Return the (X, Y) coordinate for the center point of the cell that contains the specified text.  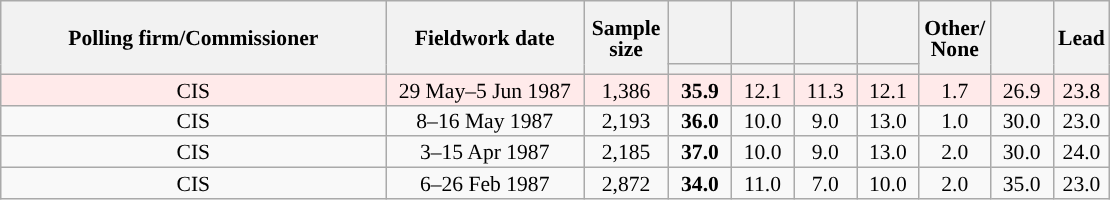
26.9 (1022, 90)
2,193 (626, 120)
1.0 (954, 120)
Sample size (626, 38)
Fieldwork date (485, 38)
7.0 (826, 184)
3–15 Apr 1987 (485, 152)
1.7 (954, 90)
35.0 (1022, 184)
8–16 May 1987 (485, 120)
37.0 (700, 152)
2,185 (626, 152)
Other/None (954, 38)
1,386 (626, 90)
6–26 Feb 1987 (485, 184)
24.0 (1082, 152)
23.8 (1082, 90)
11.0 (762, 184)
2,872 (626, 184)
34.0 (700, 184)
36.0 (700, 120)
11.3 (826, 90)
29 May–5 Jun 1987 (485, 90)
Polling firm/Commissioner (194, 38)
Lead (1082, 38)
35.9 (700, 90)
